Return (X, Y) of the center of cell containing provided text 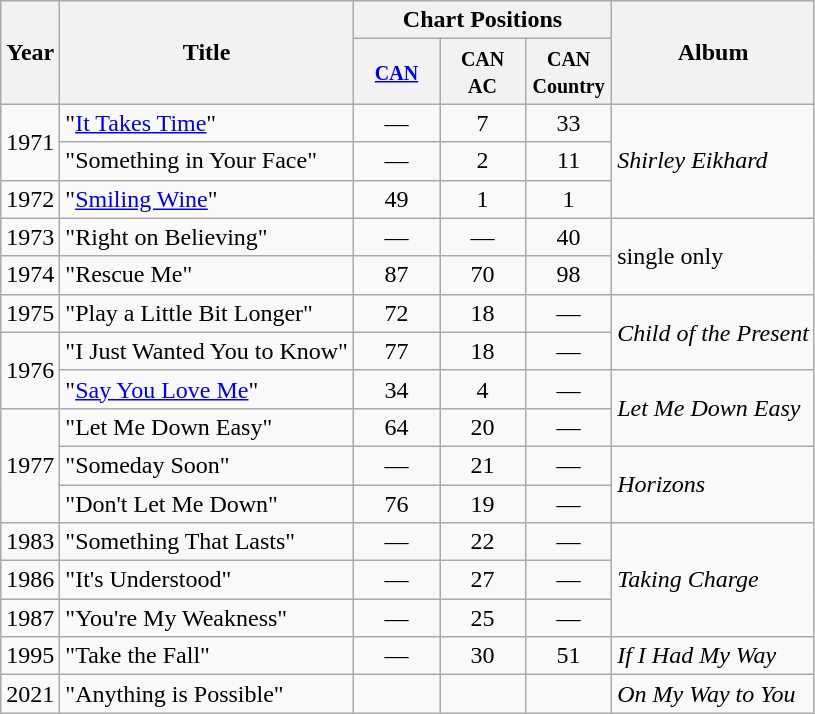
"Something That Lasts" (207, 542)
"You're My Weakness" (207, 618)
1987 (30, 618)
11 (569, 161)
"Let Me Down Easy" (207, 427)
"Take the Fall" (207, 656)
"Don't Let Me Down" (207, 503)
"It Takes Time" (207, 123)
1983 (30, 542)
25 (483, 618)
64 (396, 427)
"Smiling Wine" (207, 199)
"Something in Your Face" (207, 161)
21 (483, 465)
Taking Charge (714, 580)
2021 (30, 694)
22 (483, 542)
"Right on Believing" (207, 237)
Title (207, 52)
Child of the Present (714, 332)
1974 (30, 275)
single only (714, 256)
30 (483, 656)
4 (483, 389)
27 (483, 580)
Let Me Down Easy (714, 408)
On My Way to You (714, 694)
33 (569, 123)
1995 (30, 656)
Chart Positions (482, 20)
"Say You Love Me" (207, 389)
72 (396, 313)
"It's Understood" (207, 580)
If I Had My Way (714, 656)
51 (569, 656)
CAN (396, 72)
1975 (30, 313)
76 (396, 503)
20 (483, 427)
"Someday Soon" (207, 465)
Horizons (714, 484)
1972 (30, 199)
Shirley Eikhard (714, 161)
"Anything is Possible" (207, 694)
CAN Country (569, 72)
7 (483, 123)
1977 (30, 465)
87 (396, 275)
1973 (30, 237)
49 (396, 199)
19 (483, 503)
40 (569, 237)
"Play a Little Bit Longer" (207, 313)
"I Just Wanted You to Know" (207, 351)
1986 (30, 580)
34 (396, 389)
98 (569, 275)
2 (483, 161)
"Rescue Me" (207, 275)
77 (396, 351)
Album (714, 52)
CAN AC (483, 72)
1976 (30, 370)
70 (483, 275)
1971 (30, 142)
Year (30, 52)
